Capture the cell that displays the provided text and extract its [X, Y] central coordinate. 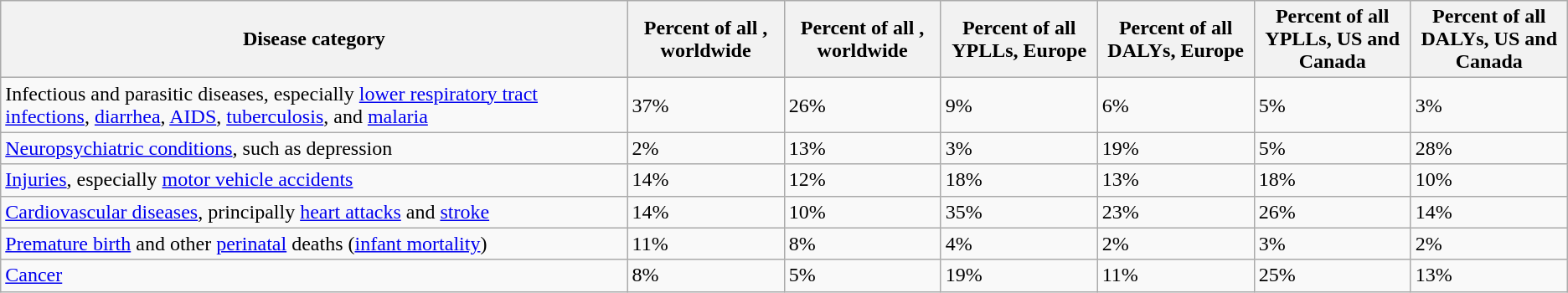
4% [1019, 244]
Premature birth and other perinatal deaths (infant mortality) [314, 244]
Injuries, especially motor vehicle accidents [314, 180]
23% [1176, 212]
Percent of all YPLLs, US and Canada [1332, 39]
35% [1019, 212]
25% [1332, 275]
Cancer [314, 275]
Disease category [314, 39]
Percent of all DALYs, Europe [1176, 39]
Neuropsychiatric conditions, such as depression [314, 148]
37% [705, 105]
9% [1019, 105]
28% [1489, 148]
Percent of all DALYs, US and Canada [1489, 39]
Cardiovascular diseases, principally heart attacks and stroke [314, 212]
Infectious and parasitic diseases, especially lower respiratory tract infections, diarrhea, AIDS, tuberculosis, and malaria [314, 105]
Percent of all YPLLs, Europe [1019, 39]
12% [863, 180]
6% [1176, 105]
